Output the [X, Y] coordinate of the center of the cell containing the given text.  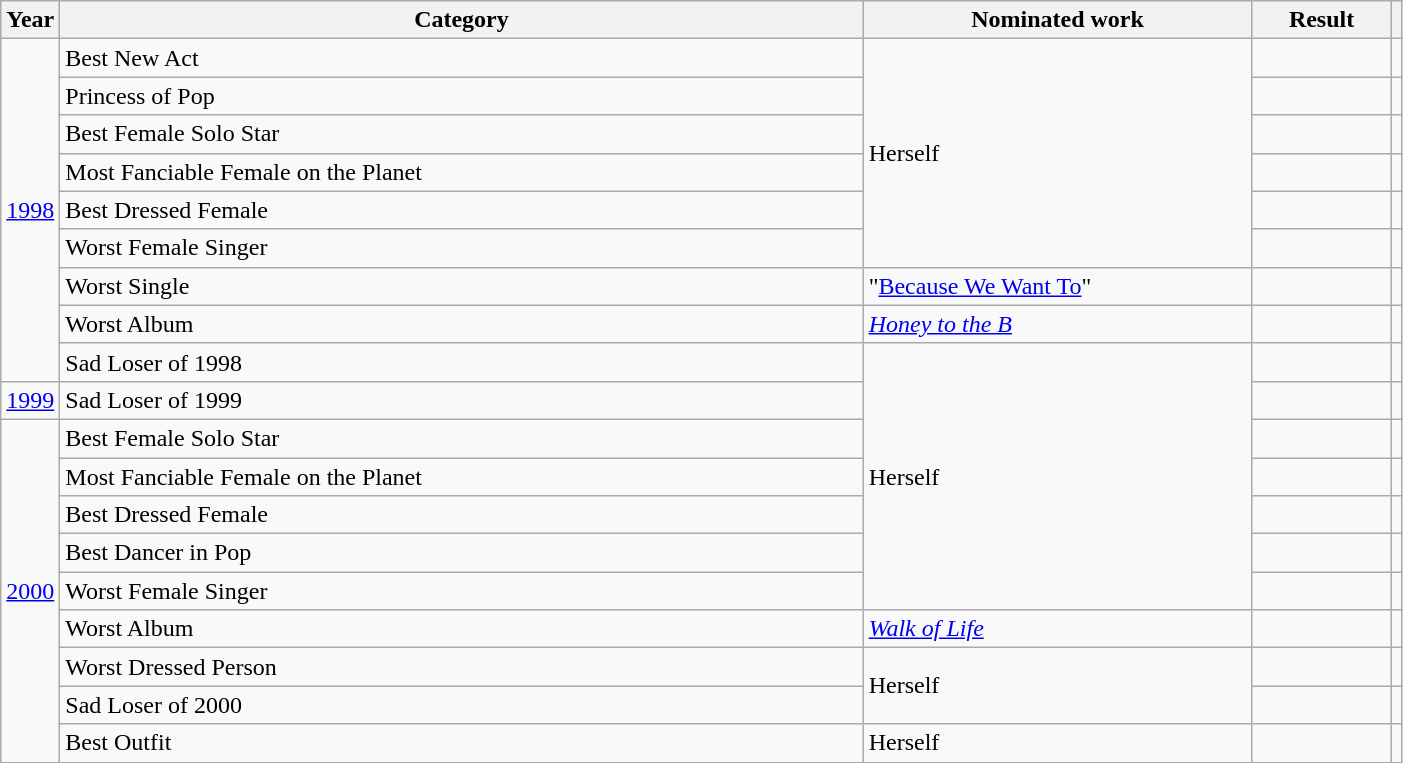
Nominated work [1058, 20]
Best New Act [462, 58]
Best Outfit [462, 743]
Category [462, 20]
Worst Single [462, 286]
"Because We Want To" [1058, 286]
Result [1322, 20]
Princess of Pop [462, 96]
2000 [30, 590]
Walk of Life [1058, 629]
Worst Dressed Person [462, 667]
Sad Loser of 1998 [462, 362]
Sad Loser of 1999 [462, 400]
Honey to the B [1058, 324]
1998 [30, 210]
1999 [30, 400]
Sad Loser of 2000 [462, 705]
Best Dancer in Pop [462, 553]
Year [30, 20]
